Capture the cell that displays the provided text and extract its (X, Y) central coordinate. 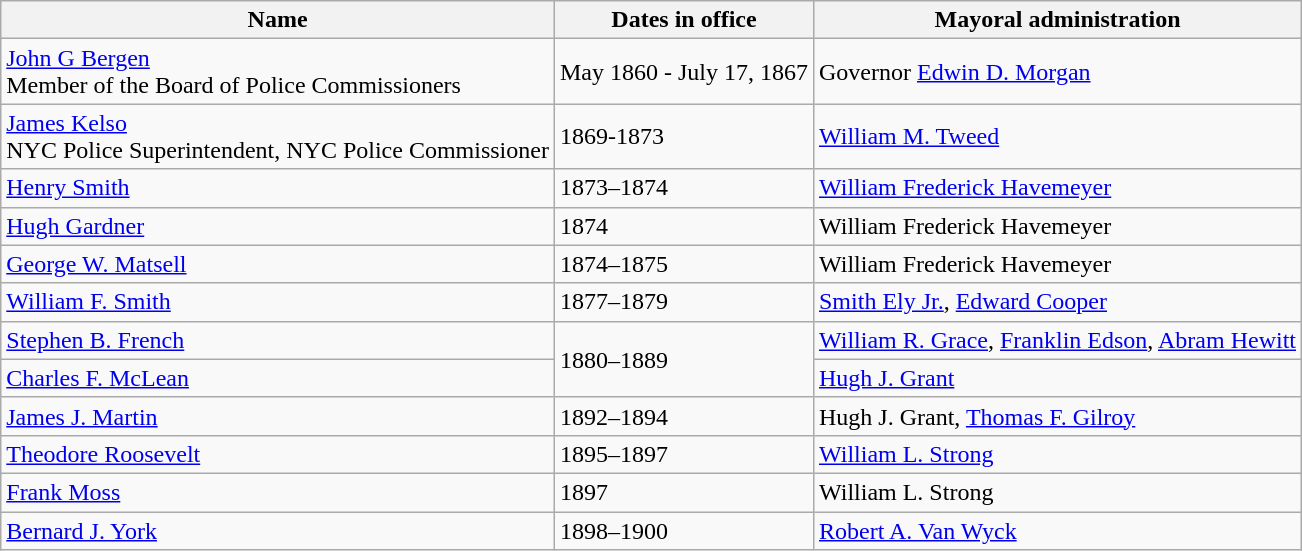
Name (278, 20)
Frank Moss (278, 492)
1874–1875 (684, 264)
William R. Grace, Franklin Edson, Abram Hewitt (1057, 340)
James J. Martin (278, 416)
Dates in office (684, 20)
George W. Matsell (278, 264)
Charles F. McLean (278, 378)
Hugh J. Grant (1057, 378)
1880–1889 (684, 359)
1877–1879 (684, 302)
1873–1874 (684, 188)
Governor Edwin D. Morgan (1057, 72)
1892–1894 (684, 416)
1897 (684, 492)
Theodore Roosevelt (278, 454)
James KelsoNYC Police Superintendent, NYC Police Commissioner (278, 136)
William F. Smith (278, 302)
Mayoral administration (1057, 20)
William M. Tweed (1057, 136)
Hugh J. Grant, Thomas F. Gilroy (1057, 416)
Smith Ely Jr., Edward Cooper (1057, 302)
John G BergenMember of the Board of Police Commissioners (278, 72)
Bernard J. York (278, 531)
Hugh Gardner (278, 226)
Robert A. Van Wyck (1057, 531)
1895–1897 (684, 454)
1874 (684, 226)
1869-1873 (684, 136)
May 1860 - July 17, 1867 (684, 72)
1898–1900 (684, 531)
Henry Smith (278, 188)
Stephen B. French (278, 340)
